Identify which cell holds the provided text, then report its (x, y) central coordinate. 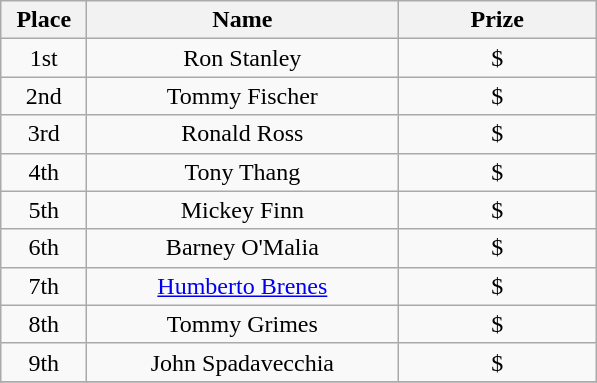
Barney O'Malia (242, 248)
Tommy Grimes (242, 324)
9th (44, 362)
Humberto Brenes (242, 286)
Mickey Finn (242, 210)
3rd (44, 134)
1st (44, 58)
6th (44, 248)
8th (44, 324)
Ronald Ross (242, 134)
7th (44, 286)
Ron Stanley (242, 58)
Tony Thang (242, 172)
Place (44, 20)
4th (44, 172)
2nd (44, 96)
Tommy Fischer (242, 96)
Name (242, 20)
John Spadavecchia (242, 362)
Prize (498, 20)
5th (44, 210)
